Extract the (X, Y) coordinate from the center of the cell holding the provided text.  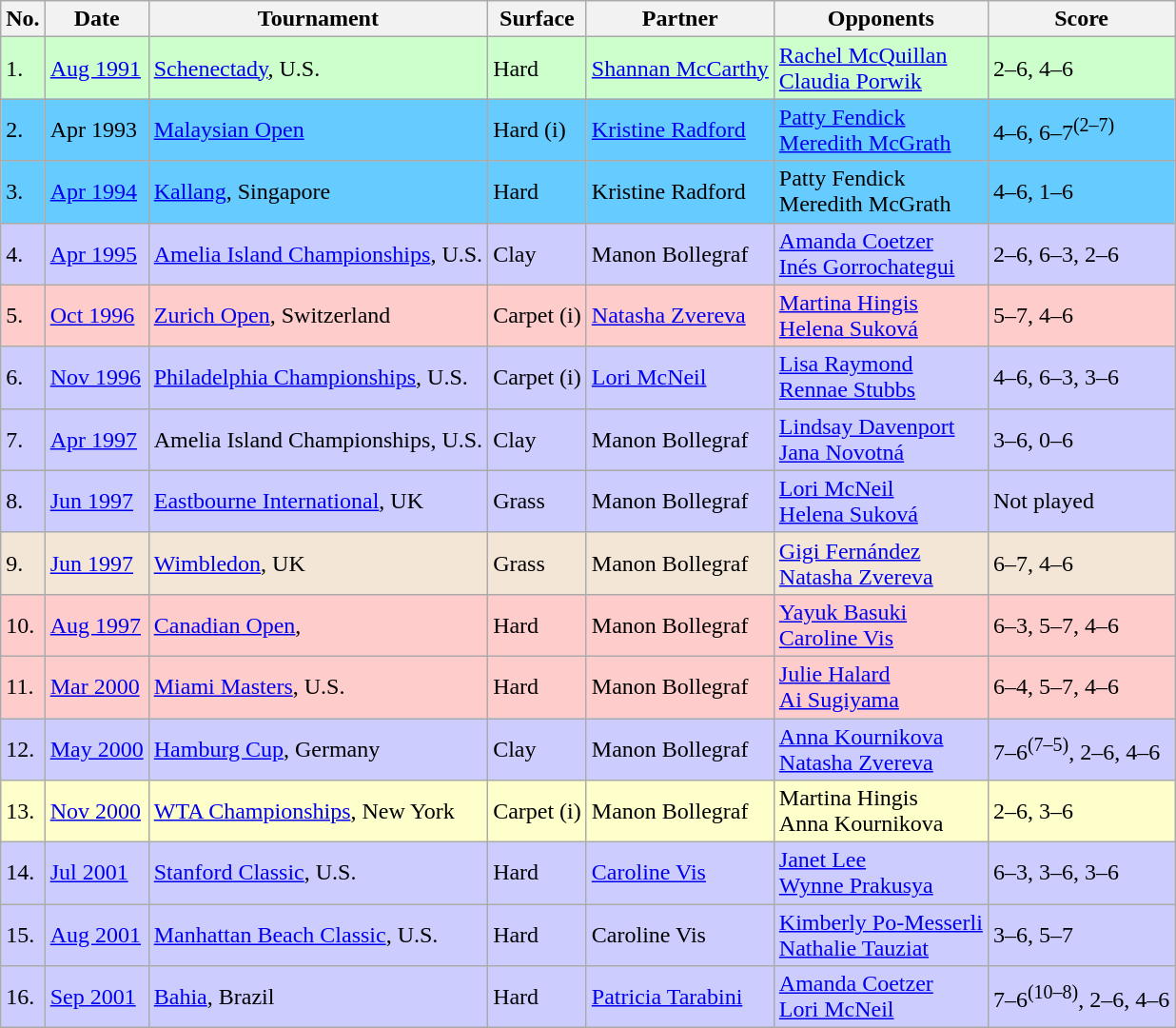
Oct 1996 (97, 316)
6–3, 5–7, 4–6 (1081, 624)
Kimberly Po-Messerli Nathalie Tauziat (881, 935)
3–6, 5–7 (1081, 935)
Julie Halard Ai Sugiyama (881, 687)
14. (23, 874)
2–6, 4–6 (1081, 69)
Lisa Raymond Rennae Stubbs (881, 377)
Sep 2001 (97, 998)
Eastbourne International, UK (318, 501)
6–7, 4–6 (1081, 563)
7–6(10–8), 2–6, 4–6 (1081, 998)
1. (23, 69)
4–6, 6–3, 3–6 (1081, 377)
Bahia, Brazil (318, 998)
4–6, 1–6 (1081, 192)
Aug 1991 (97, 69)
4. (23, 253)
8. (23, 501)
Apr 1997 (97, 440)
Canadian Open, (318, 624)
Not played (1081, 501)
5. (23, 316)
2–6, 6–3, 2–6 (1081, 253)
6–3, 3–6, 3–6 (1081, 874)
Tournament (318, 19)
Apr 1994 (97, 192)
Wimbledon, UK (318, 563)
10. (23, 624)
Jul 2001 (97, 874)
Surface (538, 19)
Malaysian Open (318, 129)
Patricia Tarabini (679, 998)
Partner (679, 19)
May 2000 (97, 748)
Score (1081, 19)
Lindsay Davenport Jana Novotná (881, 440)
Nov 1996 (97, 377)
3–6, 0–6 (1081, 440)
Rachel McQuillan Claudia Porwik (881, 69)
11. (23, 687)
Hamburg Cup, Germany (318, 748)
Yayuk Basuki Caroline Vis (881, 624)
Martina Hingis Anna Kournikova (881, 811)
Opponents (881, 19)
Shannan McCarthy (679, 69)
Amanda Coetzer Lori McNeil (881, 998)
Aug 1997 (97, 624)
Gigi Fernández Natasha Zvereva (881, 563)
3. (23, 192)
Mar 2000 (97, 687)
12. (23, 748)
Aug 2001 (97, 935)
5–7, 4–6 (1081, 316)
Schenectady, U.S. (318, 69)
2–6, 3–6 (1081, 811)
16. (23, 998)
Natasha Zvereva (679, 316)
13. (23, 811)
Lori McNeil (679, 377)
Philadelphia Championships, U.S. (318, 377)
Anna Kournikova Natasha Zvereva (881, 748)
Kallang, Singapore (318, 192)
Zurich Open, Switzerland (318, 316)
Hard (i) (538, 129)
7. (23, 440)
Apr 1993 (97, 129)
No. (23, 19)
Nov 2000 (97, 811)
15. (23, 935)
Manhattan Beach Classic, U.S. (318, 935)
6. (23, 377)
Date (97, 19)
Miami Masters, U.S. (318, 687)
Stanford Classic, U.S. (318, 874)
2. (23, 129)
Amanda Coetzer Inés Gorrochategui (881, 253)
Martina Hingis Helena Suková (881, 316)
WTA Championships, New York (318, 811)
Janet Lee Wynne Prakusya (881, 874)
7–6(7–5), 2–6, 4–6 (1081, 748)
4–6, 6–7(2–7) (1081, 129)
Apr 1995 (97, 253)
6–4, 5–7, 4–6 (1081, 687)
Lori McNeil Helena Suková (881, 501)
9. (23, 563)
